Determine the [X, Y] coordinate at the center of the cell enclosing the given text.  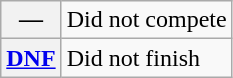
Did not finish [146, 58]
— [31, 20]
Did not compete [146, 20]
DNF [31, 58]
